Return the (x, y) coordinate for the center point of the cell that contains the specified text.  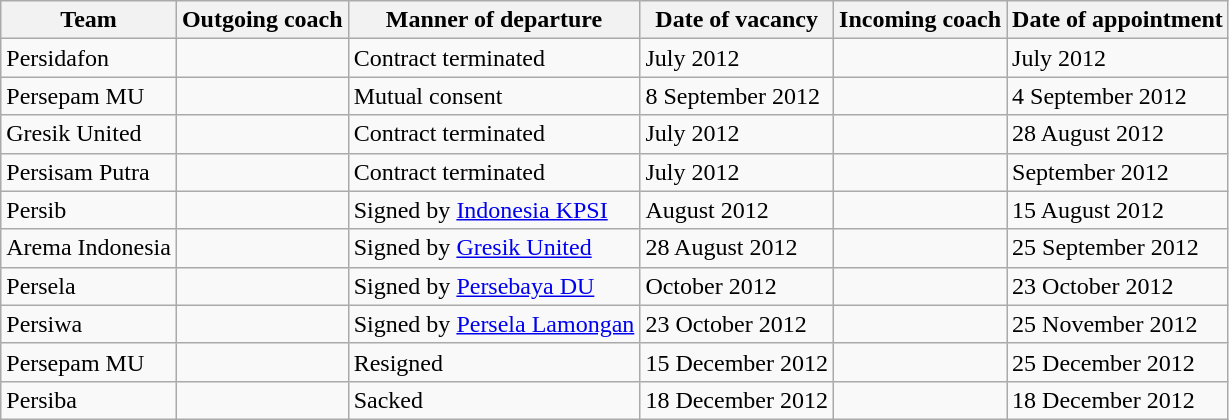
Outgoing coach (262, 20)
Persisam Putra (89, 172)
Signed by Gresik United (494, 248)
August 2012 (737, 210)
25 September 2012 (1118, 248)
Incoming coach (920, 20)
Sacked (494, 400)
25 November 2012 (1118, 324)
8 September 2012 (737, 96)
Persiwa (89, 324)
Persib (89, 210)
October 2012 (737, 286)
Manner of departure (494, 20)
Gresik United (89, 134)
Resigned (494, 362)
Signed by Persebaya DU (494, 286)
Persiba (89, 400)
Mutual consent (494, 96)
September 2012 (1118, 172)
Signed by Indonesia KPSI (494, 210)
4 September 2012 (1118, 96)
15 December 2012 (737, 362)
Team (89, 20)
15 August 2012 (1118, 210)
Persela (89, 286)
Date of vacancy (737, 20)
Signed by Persela Lamongan (494, 324)
25 December 2012 (1118, 362)
Arema Indonesia (89, 248)
Persidafon (89, 58)
Date of appointment (1118, 20)
